Extract the [X, Y] coordinate from the center of the cell holding the provided text.  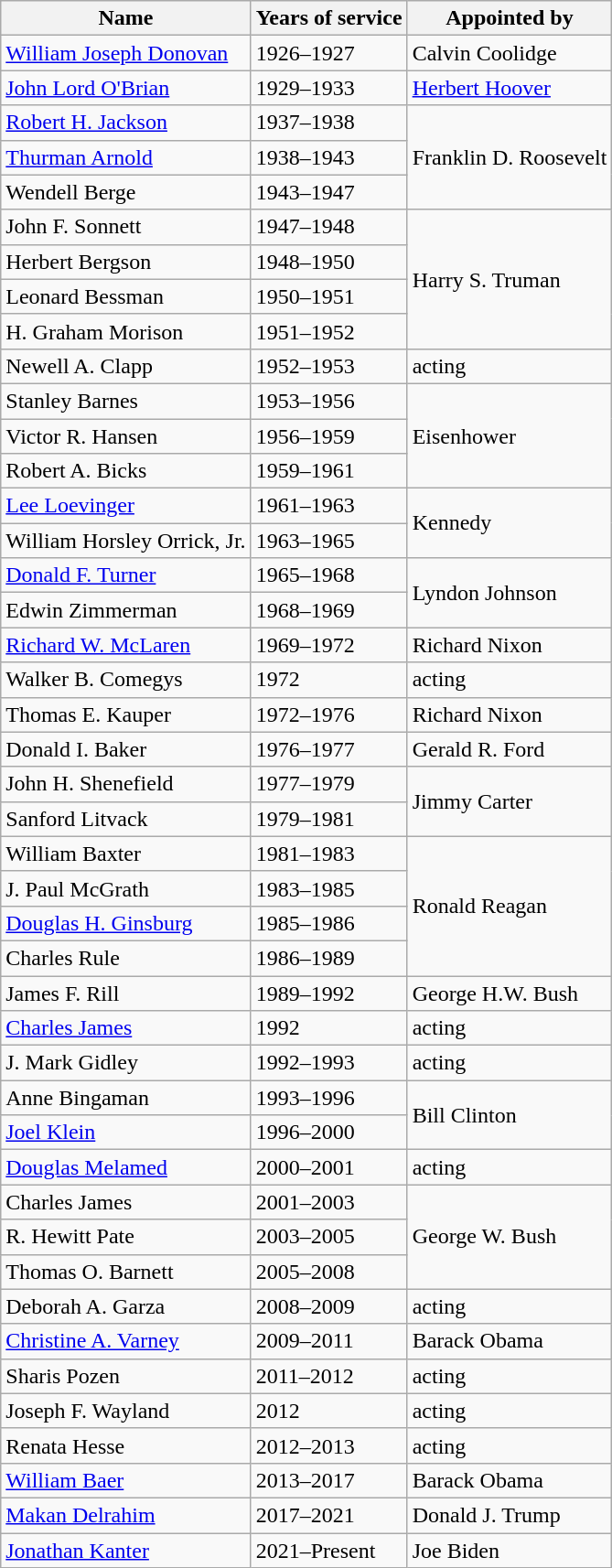
1969–1972 [329, 645]
Thomas O. Barnett [126, 1272]
Sanford Litvack [126, 819]
Donald J. Trump [510, 1515]
Joseph F. Wayland [126, 1411]
1961–1963 [329, 506]
2021–Present [329, 1551]
J. Mark Gidley [126, 1063]
2011–2012 [329, 1376]
Joe Biden [510, 1551]
1937–1938 [329, 123]
1963–1965 [329, 541]
1993–1996 [329, 1098]
George H.W. Bush [510, 993]
2005–2008 [329, 1272]
1952–1953 [329, 366]
Wendell Berge [126, 192]
1947–1948 [329, 227]
1926–1927 [329, 53]
Lee Loevinger [126, 506]
Anne Bingaman [126, 1098]
1989–1992 [329, 993]
Richard W. McLaren [126, 645]
1972–1976 [329, 714]
Edwin Zimmerman [126, 610]
Donald F. Turner [126, 575]
Thurman Arnold [126, 157]
1979–1981 [329, 819]
2008–2009 [329, 1306]
2000–2001 [329, 1167]
1977–1979 [329, 784]
1943–1947 [329, 192]
Eisenhower [510, 435]
Victor R. Hansen [126, 436]
2001–2003 [329, 1202]
1986–1989 [329, 958]
Harry S. Truman [510, 279]
1956–1959 [329, 436]
John H. Shenefield [126, 784]
Ronald Reagan [510, 906]
Appointed by [510, 18]
Donald I. Baker [126, 749]
H. Graham Morison [126, 331]
Lyndon Johnson [510, 593]
Kennedy [510, 523]
2012–2013 [329, 1445]
Herbert Hoover [510, 88]
1953–1956 [329, 401]
Sharis Pozen [126, 1376]
Calvin Coolidge [510, 53]
Franklin D. Roosevelt [510, 157]
William Baer [126, 1480]
Douglas Melamed [126, 1167]
1992–1993 [329, 1063]
Christine A. Varney [126, 1341]
Stanley Barnes [126, 401]
1996–2000 [329, 1133]
2009–2011 [329, 1341]
Jimmy Carter [510, 801]
2017–2021 [329, 1515]
1972 [329, 680]
Renata Hesse [126, 1445]
Years of service [329, 18]
1959–1961 [329, 471]
Makan Delrahim [126, 1515]
Bill Clinton [510, 1115]
William Horsley Orrick, Jr. [126, 541]
George W. Bush [510, 1237]
Robert A. Bicks [126, 471]
Name [126, 18]
Deborah A. Garza [126, 1306]
1950–1951 [329, 296]
1976–1977 [329, 749]
R. Hewitt Pate [126, 1237]
1985–1986 [329, 923]
James F. Rill [126, 993]
Robert H. Jackson [126, 123]
1938–1943 [329, 157]
1992 [329, 1028]
Joel Klein [126, 1133]
1951–1952 [329, 331]
2012 [329, 1411]
John Lord O'Brian [126, 88]
Herbert Bergson [126, 262]
Walker B. Comegys [126, 680]
Gerald R. Ford [510, 749]
2013–2017 [329, 1480]
1981–1983 [329, 854]
1965–1968 [329, 575]
Jonathan Kanter [126, 1551]
William Baxter [126, 854]
Charles Rule [126, 958]
Thomas E. Kauper [126, 714]
J. Paul McGrath [126, 888]
1983–1985 [329, 888]
1948–1950 [329, 262]
Newell A. Clapp [126, 366]
Douglas H. Ginsburg [126, 923]
2003–2005 [329, 1237]
1929–1933 [329, 88]
William Joseph Donovan [126, 53]
1968–1969 [329, 610]
Leonard Bessman [126, 296]
John F. Sonnett [126, 227]
